Locate the cell with the specified text and output its [x, y] center coordinate. 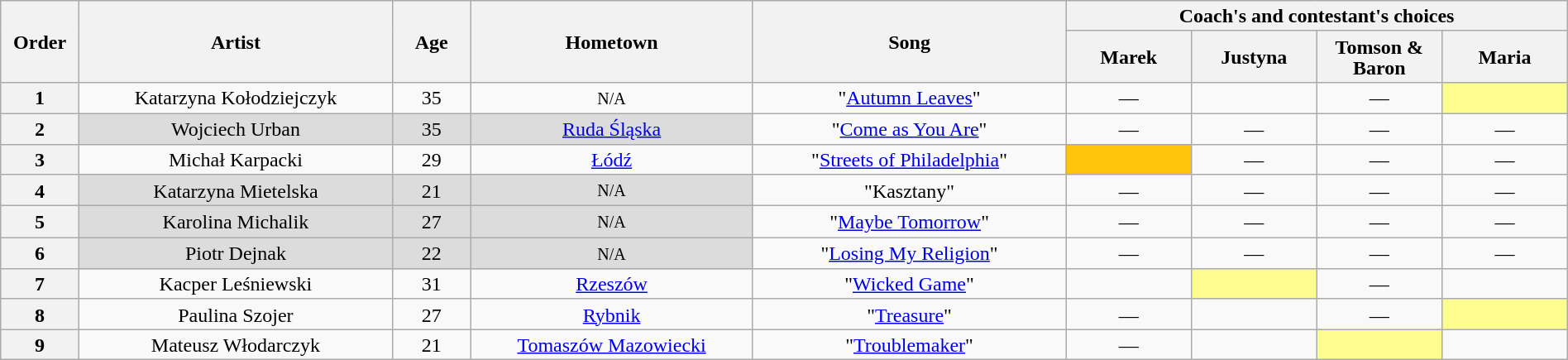
"Come as You Are" [910, 129]
"Streets of Philadelphia" [910, 159]
8 [40, 314]
Song [910, 41]
31 [432, 285]
Rzeszów [612, 285]
Piotr Dejnak [235, 253]
Order [40, 41]
Tomson & Baron [1379, 56]
7 [40, 285]
Paulina Szojer [235, 314]
Justyna [1255, 56]
Tomaszów Mazowiecki [612, 344]
Age [432, 41]
Hometown [612, 41]
Katarzyna Mietelska [235, 190]
Katarzyna Kołodziejczyk [235, 98]
Marek [1129, 56]
29 [432, 159]
"Wicked Game" [910, 285]
Karolina Michalik [235, 222]
Rybnik [612, 314]
22 [432, 253]
Mateusz Włodarczyk [235, 344]
Coach's and contestant's choices [1317, 17]
Wojciech Urban [235, 129]
Maria [1505, 56]
"Treasure" [910, 314]
"Losing My Religion" [910, 253]
1 [40, 98]
"Maybe Tomorrow" [910, 222]
Kacper Leśniewski [235, 285]
4 [40, 190]
"Autumn Leaves" [910, 98]
9 [40, 344]
Ruda Śląska [612, 129]
3 [40, 159]
2 [40, 129]
5 [40, 222]
"Troublemaker" [910, 344]
Artist [235, 41]
"Kasztany" [910, 190]
6 [40, 253]
Michał Karpacki [235, 159]
Łódź [612, 159]
